For the text-containing cell, return its midpoint in (X, Y) coordinate format. 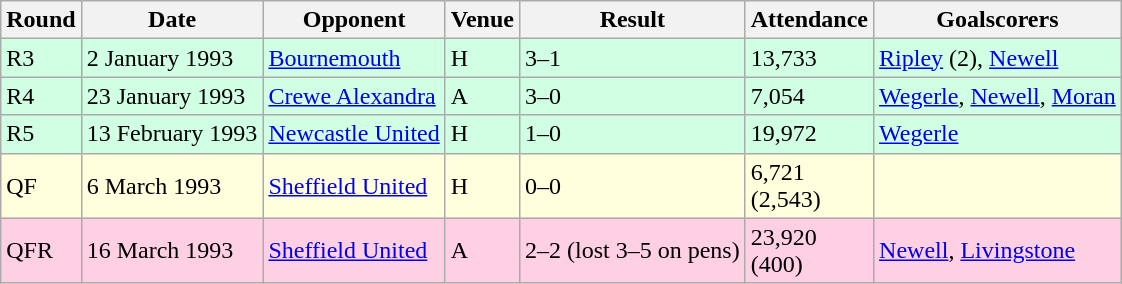
3–1 (632, 58)
6 March 1993 (172, 186)
Result (632, 20)
23,920(400) (809, 250)
19,972 (809, 134)
Date (172, 20)
Goalscorers (998, 20)
Bournemouth (354, 58)
Ripley (2), Newell (998, 58)
16 March 1993 (172, 250)
Wegerle (998, 134)
0–0 (632, 186)
2 January 1993 (172, 58)
13,733 (809, 58)
R5 (41, 134)
Attendance (809, 20)
23 January 1993 (172, 96)
3–0 (632, 96)
Crewe Alexandra (354, 96)
R3 (41, 58)
6,721(2,543) (809, 186)
Wegerle, Newell, Moran (998, 96)
QF (41, 186)
Opponent (354, 20)
13 February 1993 (172, 134)
QFR (41, 250)
2–2 (lost 3–5 on pens) (632, 250)
1–0 (632, 134)
Round (41, 20)
7,054 (809, 96)
Venue (482, 20)
Newell, Livingstone (998, 250)
Newcastle United (354, 134)
R4 (41, 96)
